Provide the [x, y] coordinate of the cell's center where the given text is located.  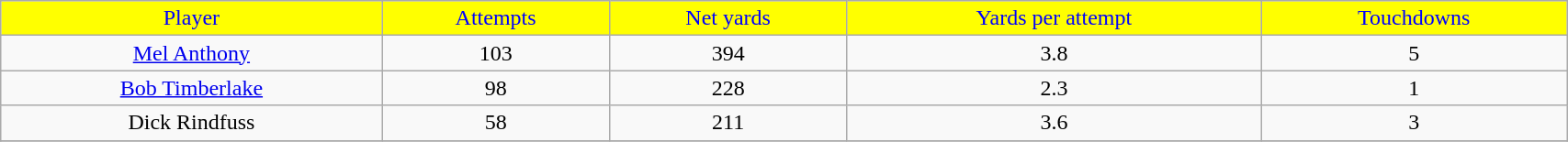
Player [191, 18]
394 [728, 53]
3 [1415, 123]
2.3 [1055, 88]
3.8 [1055, 53]
3.6 [1055, 123]
228 [728, 88]
Bob Timberlake [191, 88]
Yards per attempt [1055, 18]
Dick Rindfuss [191, 123]
Attempts [496, 18]
Net yards [728, 18]
211 [728, 123]
103 [496, 53]
1 [1415, 88]
Touchdowns [1415, 18]
Mel Anthony [191, 53]
5 [1415, 53]
58 [496, 123]
98 [496, 88]
